Scan for the cell matching the given text and deliver its [x, y] coordinate at center. 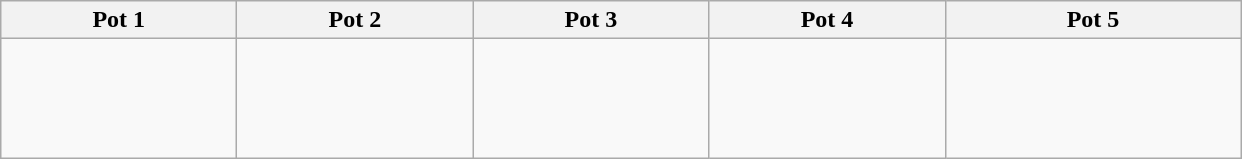
Pot 1 [119, 20]
Pot 3 [591, 20]
Pot 2 [355, 20]
Pot 5 [1093, 20]
Pot 4 [827, 20]
